Pinpoint the cell where the given text exists, returning its (x, y) midpoint coordinate. 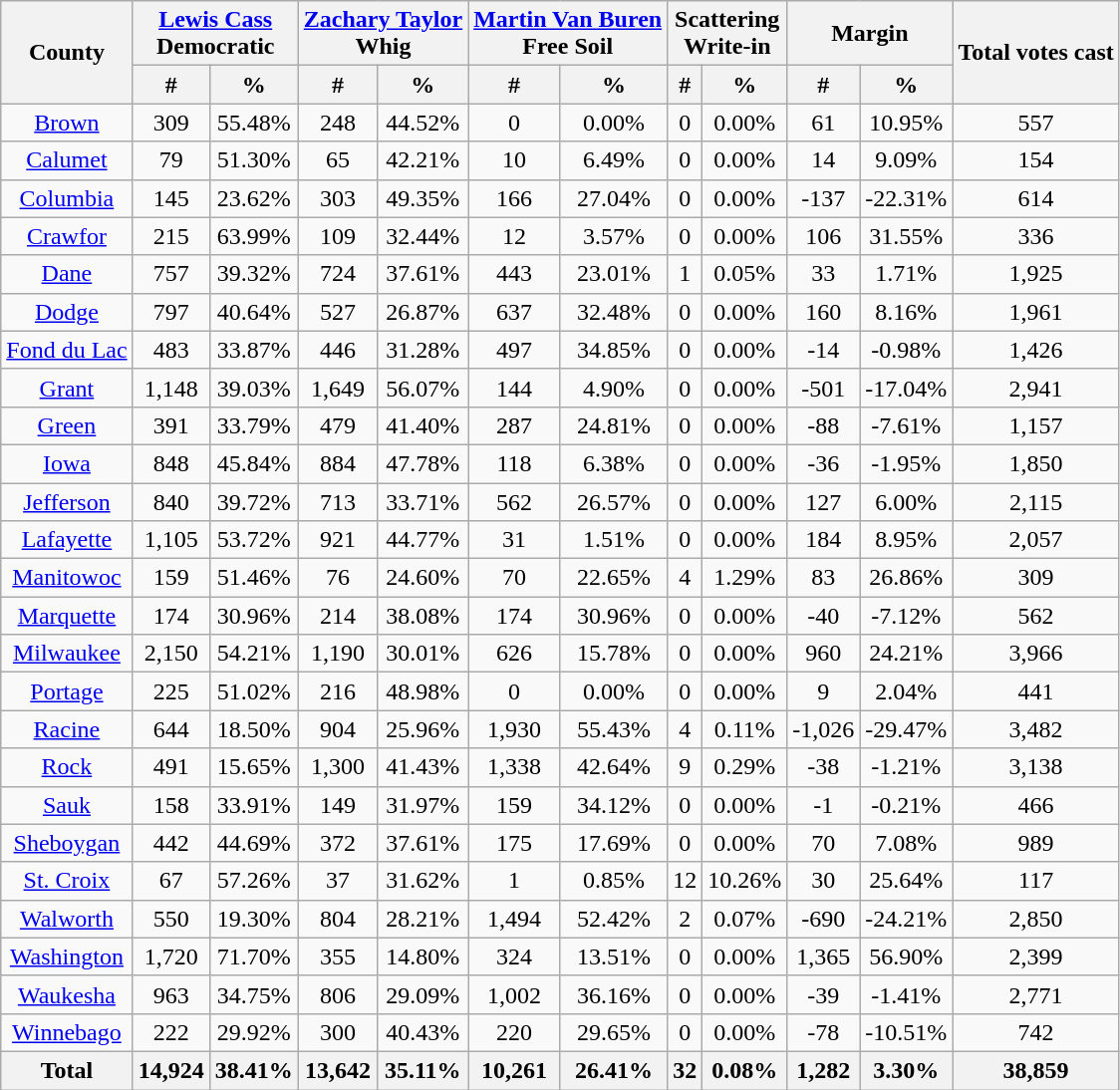
24.60% (422, 578)
County (67, 52)
840 (171, 501)
24.81% (614, 425)
0.11% (745, 729)
-14 (823, 350)
175 (514, 843)
-88 (823, 425)
71.70% (253, 956)
44.69% (253, 843)
Dodge (67, 312)
1,338 (514, 767)
33.91% (253, 805)
2,057 (1036, 540)
-1,026 (823, 729)
Sheboygan (67, 843)
117 (1036, 881)
Marquette (67, 616)
33.79% (253, 425)
26.57% (614, 501)
1,850 (1036, 463)
1,961 (1036, 312)
1,925 (1036, 274)
32.48% (614, 312)
ScatteringWrite-in (727, 34)
36.16% (614, 994)
2,850 (1036, 919)
Winnebago (67, 1032)
-38 (823, 767)
7.08% (907, 843)
14.80% (422, 956)
10,261 (514, 1070)
56.90% (907, 956)
557 (1036, 123)
-1.21% (907, 767)
154 (1036, 160)
0.08% (745, 1070)
Lewis CassDemocratic (215, 34)
51.02% (253, 691)
14 (823, 160)
34.12% (614, 805)
42.21% (422, 160)
25.96% (422, 729)
-39 (823, 994)
41.40% (422, 425)
38,859 (1036, 1070)
0.85% (614, 881)
Rock (67, 767)
31.97% (422, 805)
215 (171, 236)
127 (823, 501)
158 (171, 805)
49.35% (422, 198)
76 (338, 578)
884 (338, 463)
Green (67, 425)
-1.41% (907, 994)
Zachary TaylorWhig (383, 34)
35.11% (422, 1070)
Racine (67, 729)
0.07% (745, 919)
-29.47% (907, 729)
26.86% (907, 578)
45.84% (253, 463)
1,720 (171, 956)
13.51% (614, 956)
27.04% (614, 198)
3.30% (907, 1070)
3,966 (1036, 654)
55.48% (253, 123)
1,105 (171, 540)
44.52% (422, 123)
248 (338, 123)
29.92% (253, 1032)
Washington (67, 956)
Brown (67, 123)
806 (338, 994)
-690 (823, 919)
921 (338, 540)
225 (171, 691)
30 (823, 881)
29.65% (614, 1032)
52.42% (614, 919)
34.75% (253, 994)
9.09% (907, 160)
804 (338, 919)
48.98% (422, 691)
51.46% (253, 578)
2,399 (1036, 956)
47.78% (422, 463)
527 (338, 312)
38.41% (253, 1070)
39.32% (253, 274)
31.55% (907, 236)
904 (338, 729)
29.09% (422, 994)
-22.31% (907, 198)
Total votes cast (1036, 52)
160 (823, 312)
287 (514, 425)
38.08% (422, 616)
8.95% (907, 540)
65 (338, 160)
26.87% (422, 312)
2.04% (907, 691)
220 (514, 1032)
6.38% (614, 463)
1,148 (171, 388)
79 (171, 160)
Portage (67, 691)
18.50% (253, 729)
10.95% (907, 123)
626 (514, 654)
1,157 (1036, 425)
28.21% (422, 919)
23.01% (614, 274)
-7.61% (907, 425)
26.41% (614, 1070)
2,115 (1036, 501)
989 (1036, 843)
Fond du Lac (67, 350)
Waukesha (67, 994)
550 (171, 919)
-7.12% (907, 616)
145 (171, 198)
17.69% (614, 843)
637 (514, 312)
-0.98% (907, 350)
0.29% (745, 767)
14,924 (171, 1070)
-17.04% (907, 388)
10 (514, 160)
10.26% (745, 881)
Iowa (67, 463)
797 (171, 312)
32 (686, 1070)
55.43% (614, 729)
757 (171, 274)
Calumet (67, 160)
34.85% (614, 350)
216 (338, 691)
497 (514, 350)
300 (338, 1032)
443 (514, 274)
963 (171, 994)
31.28% (422, 350)
57.26% (253, 881)
446 (338, 350)
Manitowoc (67, 578)
23.62% (253, 198)
33 (823, 274)
Columbia (67, 198)
109 (338, 236)
-78 (823, 1032)
83 (823, 578)
40.64% (253, 312)
166 (514, 198)
1,930 (514, 729)
67 (171, 881)
Grant (67, 388)
-137 (823, 198)
15.65% (253, 767)
-501 (823, 388)
32.44% (422, 236)
848 (171, 463)
22.65% (614, 578)
2,150 (171, 654)
51.30% (253, 160)
Total (67, 1070)
53.72% (253, 540)
30.01% (422, 654)
-40 (823, 616)
Dane (67, 274)
222 (171, 1032)
St. Croix (67, 881)
-10.51% (907, 1032)
479 (338, 425)
2,771 (1036, 994)
3,482 (1036, 729)
149 (338, 805)
1.29% (745, 578)
960 (823, 654)
6.49% (614, 160)
61 (823, 123)
39.72% (253, 501)
106 (823, 236)
118 (514, 463)
1,300 (338, 767)
614 (1036, 198)
Sauk (67, 805)
303 (338, 198)
391 (171, 425)
3,138 (1036, 767)
324 (514, 956)
15.78% (614, 654)
Lafayette (67, 540)
8.16% (907, 312)
184 (823, 540)
37 (338, 881)
1,282 (823, 1070)
1.71% (907, 274)
3.57% (614, 236)
63.99% (253, 236)
31.62% (422, 881)
6.00% (907, 501)
Martin Van BurenFree Soil (568, 34)
483 (171, 350)
355 (338, 956)
-36 (823, 463)
1,002 (514, 994)
442 (171, 843)
144 (514, 388)
Walworth (67, 919)
-1.95% (907, 463)
466 (1036, 805)
1,426 (1036, 350)
1.51% (614, 540)
56.07% (422, 388)
742 (1036, 1032)
491 (171, 767)
39.03% (253, 388)
-1 (823, 805)
19.30% (253, 919)
724 (338, 274)
24.21% (907, 654)
33.71% (422, 501)
Crawfor (67, 236)
372 (338, 843)
0.05% (745, 274)
42.64% (614, 767)
44.77% (422, 540)
40.43% (422, 1032)
33.87% (253, 350)
1,190 (338, 654)
-0.21% (907, 805)
41.43% (422, 767)
1,365 (823, 956)
1,494 (514, 919)
2,941 (1036, 388)
214 (338, 616)
713 (338, 501)
1,649 (338, 388)
25.64% (907, 881)
336 (1036, 236)
31 (514, 540)
644 (171, 729)
Milwaukee (67, 654)
441 (1036, 691)
54.21% (253, 654)
4.90% (614, 388)
Jefferson (67, 501)
Margin (870, 34)
2 (686, 919)
13,642 (338, 1070)
-24.21% (907, 919)
